Identify which cell holds the provided text, then report its (x, y) central coordinate. 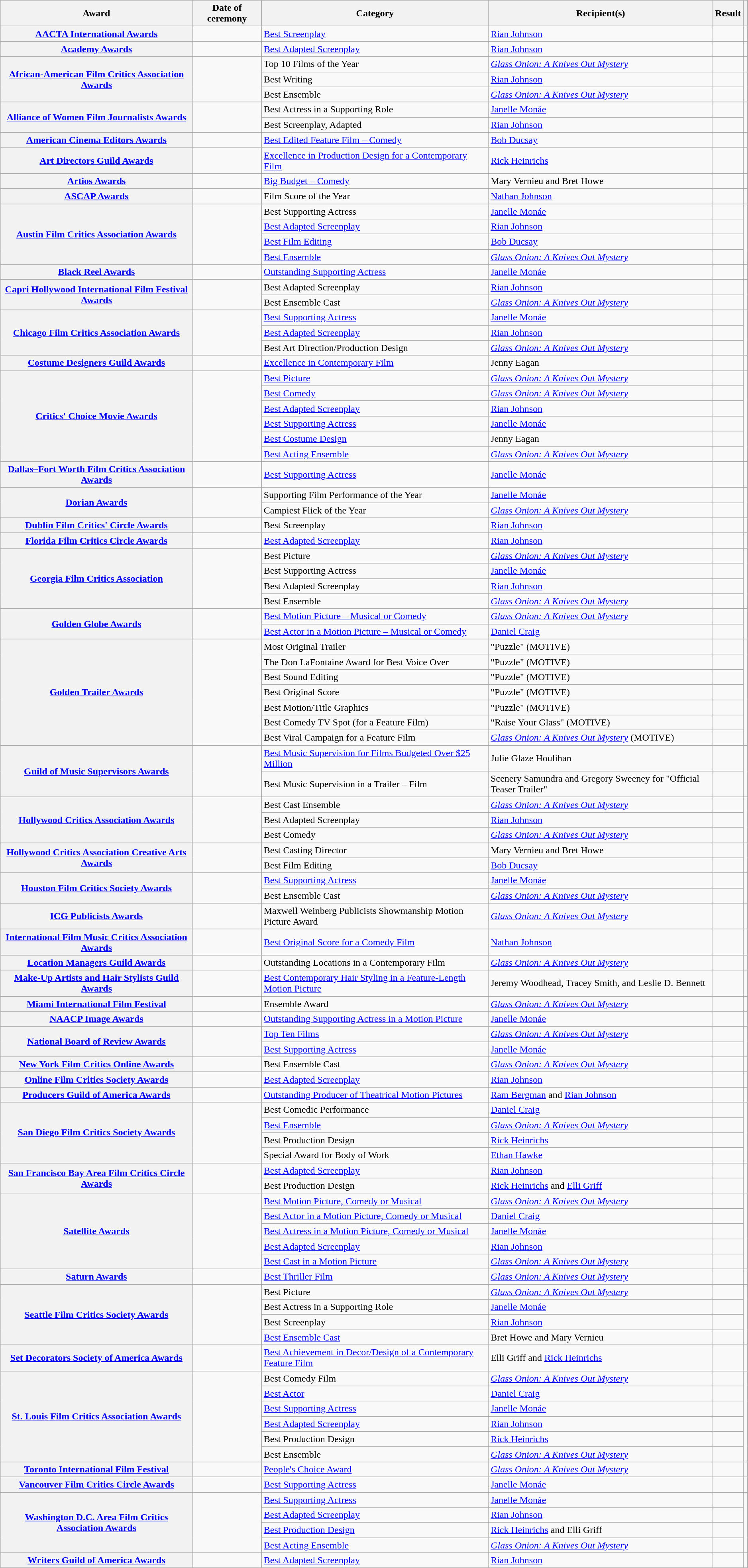
Guild of Music Supervisors Awards (96, 771)
Result (728, 14)
Best Motion/Title Graphics (375, 707)
Jeremy Woodhead, Tracey Smith, and Leslie D. Bennett (601, 983)
St. Louis Film Critics Association Awards (96, 1416)
Best Actor in a Motion Picture, Comedy or Musical (375, 1216)
ASCAP Awards (96, 196)
Hollywood Critics Association Awards (96, 820)
African-American Film Critics Association Awards (96, 79)
Austin Film Critics Association Awards (96, 234)
International Film Music Critics Association Awards (96, 942)
Scenery Samundra and Gregory Sweeney for "Official Teaser Trailer" (601, 784)
Make-Up Artists and Hair Stylists Guild Awards (96, 983)
Vancouver Film Critics Circle Awards (96, 1484)
Set Decorators Society of America Awards (96, 1358)
Best Cast in a Motion Picture (375, 1262)
Ensemble Award (375, 1004)
Critics' Choice Movie Awards (96, 416)
Best Actress in a Motion Picture, Comedy or Musical (375, 1231)
Date of ceremony (227, 14)
The Don LaFontaine Award for Best Voice Over (375, 662)
Golden Globe Awards (96, 624)
Best Writing (375, 79)
Dallas–Fort Worth Film Critics Association Awards (96, 475)
Best Viral Campaign for a Feature Film (375, 738)
San Diego Film Critics Society Awards (96, 1133)
Washington D.C. Area Film Critics Association Awards (96, 1523)
Category (375, 14)
Excellence in Production Design for a Contemporary Film (375, 160)
Location Managers Guild Awards (96, 962)
"Raise Your Glass" (MOTIVE) (601, 723)
Campiest Flick of the Year (375, 510)
Houston Film Critics Society Awards (96, 888)
Alliance of Women Film Journalists Awards (96, 117)
Elli Griff and Rick Heinrichs (601, 1358)
Top Ten Films (375, 1034)
Costume Designers Guild Awards (96, 363)
NAACP Image Awards (96, 1019)
Best Comedy Film (375, 1378)
Best Edited Feature Film – Comedy (375, 140)
Black Reel Awards (96, 272)
AACTA International Awards (96, 34)
Recipient(s) (601, 14)
Best Comedic Performance (375, 1110)
Chicago Film Critics Association Awards (96, 333)
Satellite Awards (96, 1231)
Florida Film Critics Circle Awards (96, 541)
Online Film Critics Society Awards (96, 1080)
Best Achievement in Decor/Design of a Contemporary Feature Film (375, 1358)
Capri Hollywood International Film Festival Awards (96, 295)
Writers Guild of America Awards (96, 1560)
Best Thriller Film (375, 1277)
ICG Publicists Awards (96, 916)
Best Screenplay, Adapted (375, 125)
Best Original Score for a Comedy Film (375, 942)
Best Music Supervision for Films Budgeted Over $25 Million (375, 759)
New York Film Critics Online Awards (96, 1064)
Best Costume Design (375, 439)
Best Actor (375, 1394)
Toronto International Film Festival (96, 1469)
Best Sound Editing (375, 677)
Outstanding Supporting Actress (375, 272)
Academy Awards (96, 49)
Maxwell Weinberg Publicists Showmanship Motion Picture Award (375, 916)
Ethan Hawke (601, 1155)
Miami International Film Festival (96, 1004)
Best Motion Picture – Musical or Comedy (375, 616)
National Board of Review Awards (96, 1042)
Seattle Film Critics Society Awards (96, 1315)
Outstanding Producer of Theatrical Motion Pictures (375, 1095)
Best Motion Picture, Comedy or Musical (375, 1201)
Glass Onion: A Knives Out Mystery (MOTIVE) (601, 738)
Art Directors Guild Awards (96, 160)
Bret Howe and Mary Vernieu (601, 1337)
American Cinema Editors Awards (96, 140)
Georgia Film Critics Association (96, 578)
Best Art Direction/Production Design (375, 348)
Film Score of the Year (375, 196)
Award (96, 14)
Best Actor in a Motion Picture – Musical or Comedy (375, 631)
Supporting Film Performance of the Year (375, 495)
Best Cast Ensemble (375, 805)
Special Award for Body of Work (375, 1155)
Artios Awards (96, 181)
Producers Guild of America Awards (96, 1095)
Best Casting Director (375, 850)
Dublin Film Critics' Circle Awards (96, 525)
Outstanding Supporting Actress in a Motion Picture (375, 1019)
Top 10 Films of the Year (375, 64)
People's Choice Award (375, 1469)
Julie Glaze Houlihan (601, 759)
Best Music Supervision in a Trailer – Film (375, 784)
Excellence in Contemporary Film (375, 363)
Best Contemporary Hair Styling in a Feature-Length Motion Picture (375, 983)
Hollywood Critics Association Creative Arts Awards (96, 858)
Best Original Score (375, 692)
Saturn Awards (96, 1277)
Most Original Trailer (375, 647)
San Francisco Bay Area Film Critics Circle Awards (96, 1178)
Big Budget – Comedy (375, 181)
Golden Trailer Awards (96, 692)
Best Comedy TV Spot (for a Feature Film) (375, 723)
Dorian Awards (96, 503)
Outstanding Locations in a Contemporary Film (375, 962)
Ram Bergman and Rian Johnson (601, 1095)
